Search for the cell housing the specified text and yield its [X, Y] center coordinate. 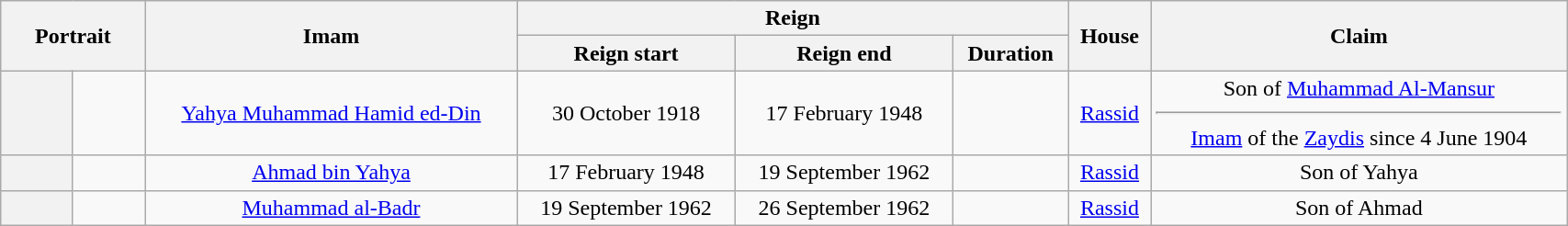
Portrait [73, 36]
Son of Ahmad [1359, 208]
Reign start [626, 53]
Claim [1359, 36]
Son of Yahya [1359, 173]
26 September 1962 [843, 208]
Reign end [843, 53]
Duration [1010, 53]
Muhammad al-Badr [331, 208]
30 October 1918 [626, 113]
Son of Muhammad Al-Mansur Imam of the Zaydis since 4 June 1904 [1359, 113]
Yahya Muhammad Hamid ed-Din [331, 113]
Ahmad bin Yahya [331, 173]
Reign [793, 18]
Imam [331, 36]
House [1110, 36]
